Output the (x, y) coordinate of the center of the cell containing the given text.  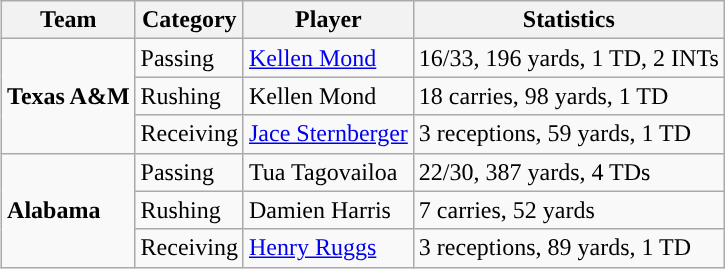
Category (189, 20)
22/30, 387 yards, 4 TDs (568, 172)
Tua Tagovailoa (328, 172)
Team (69, 20)
Henry Ruggs (328, 248)
Damien Harris (328, 210)
Jace Sternberger (328, 134)
16/33, 196 yards, 1 TD, 2 INTs (568, 58)
Texas A&M (69, 96)
7 carries, 52 yards (568, 210)
Alabama (69, 210)
Player (328, 20)
3 receptions, 89 yards, 1 TD (568, 248)
3 receptions, 59 yards, 1 TD (568, 134)
Statistics (568, 20)
18 carries, 98 yards, 1 TD (568, 96)
